From the cell containing the given text, extract its center point as (X, Y) coordinate. 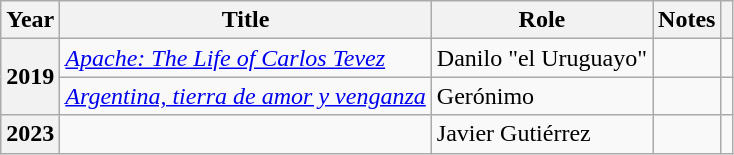
Role (542, 20)
Notes (687, 20)
Title (246, 20)
Year (30, 20)
2023 (30, 134)
2019 (30, 77)
Danilo "el Uruguayo" (542, 58)
Javier Gutiérrez (542, 134)
Argentina, tierra de amor y venganza (246, 96)
Apache: The Life of Carlos Tevez (246, 58)
Gerónimo (542, 96)
